Scan for the cell matching the given text and deliver its [x, y] coordinate at center. 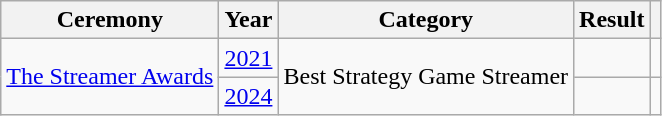
Result [612, 20]
2024 [248, 96]
2021 [248, 58]
Best Strategy Game Streamer [426, 77]
Ceremony [110, 20]
Category [426, 20]
The Streamer Awards [110, 77]
Year [248, 20]
